Extract the [X, Y] coordinate from the center of the cell holding the provided text.  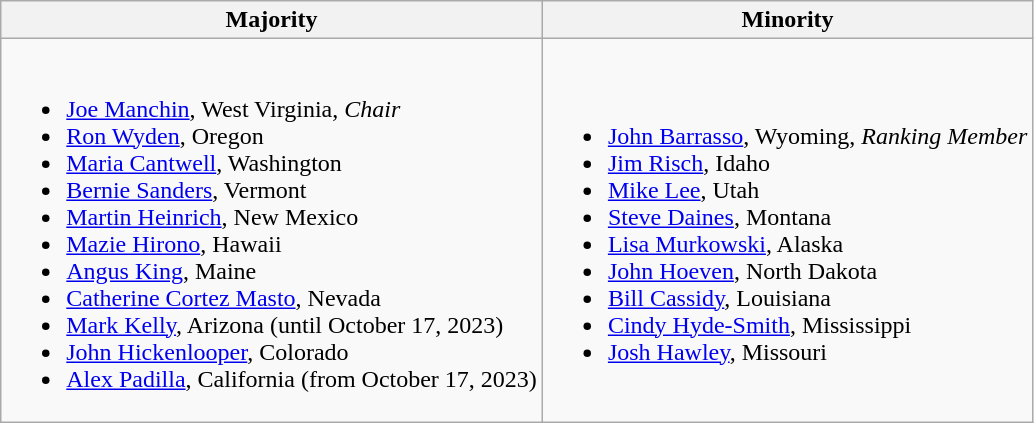
Minority [787, 20]
Majority [272, 20]
